Detect which cell encompasses the target text, then output its (x, y) center coordinate. 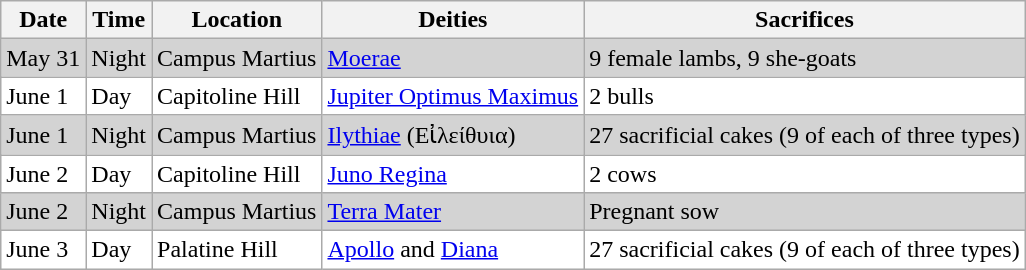
Ilythiae (Εἰλείθυια) (453, 135)
Date (44, 20)
9 female lambs, 9 she-goats (805, 58)
Terra Mater (453, 212)
Deities (453, 20)
Jupiter Optimus Maximus (453, 96)
2 bulls (805, 96)
Apollo and Diana (453, 250)
Juno Regina (453, 173)
Sacrifices (805, 20)
June 3 (44, 250)
May 31 (44, 58)
2 cows (805, 173)
Pregnant sow (805, 212)
Time (119, 20)
Palatine Hill (237, 250)
Location (237, 20)
Moerae (453, 58)
